Identify which cell holds the provided text, then report its (X, Y) central coordinate. 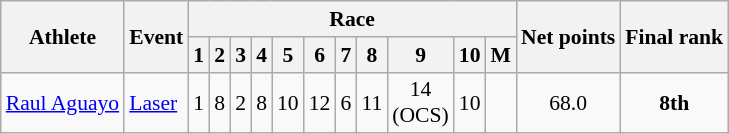
Race (352, 19)
14(OCS) (420, 102)
3 (240, 55)
68.0 (568, 102)
Laser (156, 102)
Net points (568, 36)
11 (372, 102)
8th (674, 102)
Raul Aguayo (62, 102)
5 (288, 55)
9 (420, 55)
7 (346, 55)
M (502, 55)
4 (262, 55)
12 (320, 102)
Athlete (62, 36)
Event (156, 36)
Final rank (674, 36)
